Pinpoint the cell where the given text exists, returning its [x, y] midpoint coordinate. 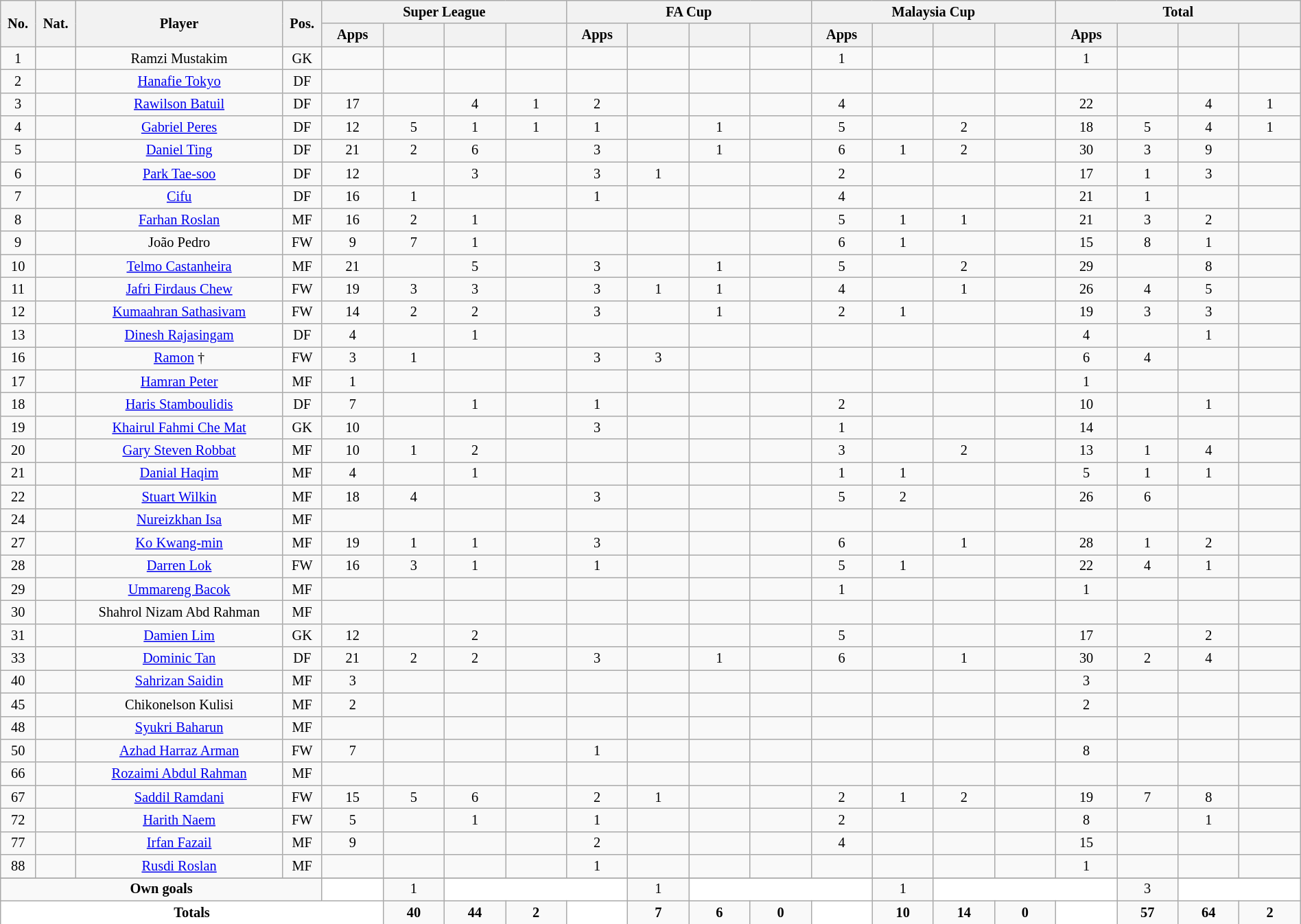
72 [18, 820]
31 [18, 635]
Kumaahran Sathasivam [179, 312]
64 [1209, 912]
44 [475, 912]
Rawilson Batuil [179, 104]
66 [18, 774]
Haris Stamboulidis [179, 404]
Stuart Wilkin [179, 497]
88 [18, 866]
Khairul Fahmi Che Mat [179, 427]
Azhad Harraz Arman [179, 750]
77 [18, 843]
Daniel Ting [179, 150]
Total [1179, 12]
Pos. [302, 23]
Dominic Tan [179, 659]
Nat. [56, 23]
Gabriel Peres [179, 128]
Nureizkhan Isa [179, 520]
50 [18, 750]
Park Tae-soo [179, 174]
Hamran Peter [179, 381]
67 [18, 797]
Saddil Ramdani [179, 797]
Hanafie Tokyo [179, 81]
João Pedro [179, 243]
Harith Naem [179, 820]
Damien Lim [179, 635]
48 [18, 728]
Rozaimi Abdul Rahman [179, 774]
Farhan Roslan [179, 220]
Ko Kwang-min [179, 543]
FA Cup [689, 12]
Sahrizan Saidin [179, 681]
Shahrol Nizam Abd Rahman [179, 612]
Super League [444, 12]
Ummareng Bacok [179, 589]
Totals [192, 912]
Cifu [179, 197]
20 [18, 451]
24 [18, 520]
Chikonelson Kulisi [179, 704]
Dinesh Rajasingam [179, 335]
57 [1147, 912]
Jafri Firdaus Chew [179, 289]
11 [18, 289]
Ramzi Mustakim [179, 58]
33 [18, 659]
Telmo Castanheira [179, 266]
Darren Lok [179, 566]
Malaysia Cup [933, 12]
Irfan Fazail [179, 843]
Syukri Baharun [179, 728]
Danial Haqim [179, 473]
45 [18, 704]
Rusdi Roslan [179, 866]
No. [18, 23]
27 [18, 543]
Gary Steven Robbat [179, 451]
Own goals [161, 889]
Ramon † [179, 358]
Player [179, 23]
